For the text-containing cell, return its midpoint in (x, y) coordinate format. 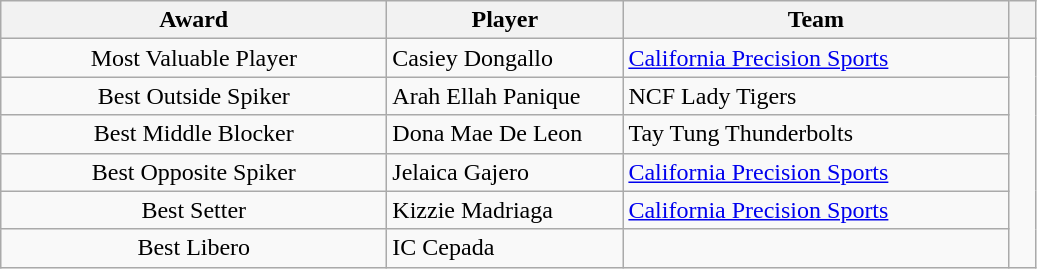
Tay Tung Thunderbolts (816, 134)
Jelaica Gajero (505, 172)
NCF Lady Tigers (816, 96)
Kizzie Madriaga (505, 210)
Award (194, 20)
Best Middle Blocker (194, 134)
Casiey Dongallo (505, 58)
Most Valuable Player (194, 58)
Best Outside Spiker (194, 96)
Best Setter (194, 210)
Best Libero (194, 248)
Player (505, 20)
Dona Mae De Leon (505, 134)
Best Opposite Spiker (194, 172)
Arah Ellah Panique (505, 96)
IC Cepada (505, 248)
Team (816, 20)
